Output the [X, Y] coordinate of the center of the cell containing the given text.  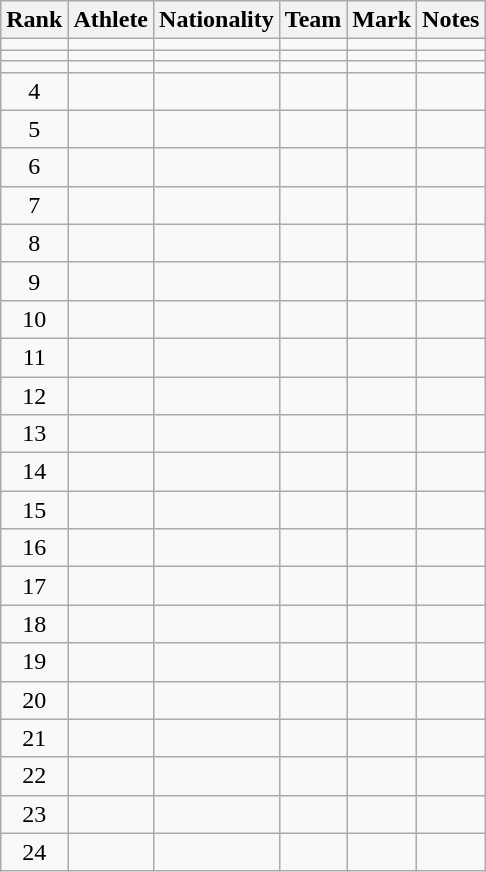
18 [34, 624]
14 [34, 472]
8 [34, 243]
10 [34, 319]
9 [34, 281]
Mark [382, 20]
19 [34, 662]
11 [34, 357]
21 [34, 738]
Team [313, 20]
12 [34, 395]
Athlete [111, 20]
16 [34, 548]
17 [34, 586]
22 [34, 776]
23 [34, 814]
Rank [34, 20]
15 [34, 510]
24 [34, 852]
Nationality [217, 20]
5 [34, 129]
4 [34, 91]
7 [34, 205]
20 [34, 700]
Notes [451, 20]
13 [34, 434]
6 [34, 167]
